Identify which cell holds the provided text, then report its (x, y) central coordinate. 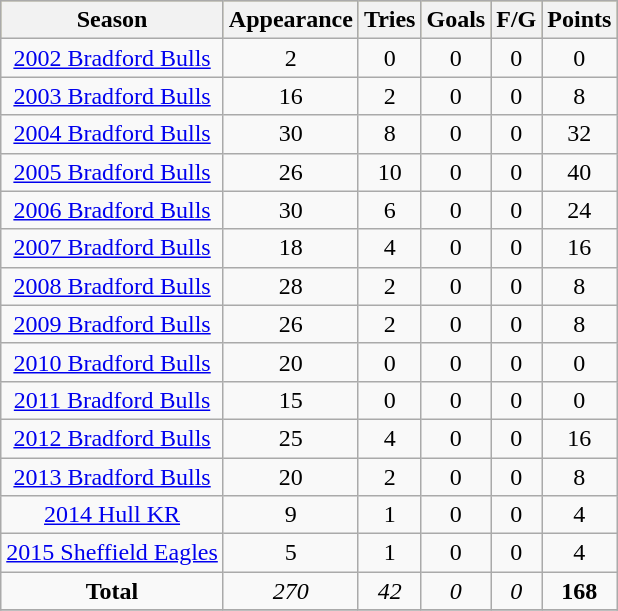
2006 Bradford Bulls (112, 210)
2007 Bradford Bulls (112, 248)
42 (390, 591)
2004 Bradford Bulls (112, 134)
2009 Bradford Bulls (112, 324)
2002 Bradford Bulls (112, 58)
6 (390, 210)
270 (290, 591)
18 (290, 248)
9 (290, 515)
Goals (456, 20)
2012 Bradford Bulls (112, 438)
Points (580, 20)
2013 Bradford Bulls (112, 477)
25 (290, 438)
2014 Hull KR (112, 515)
Tries (390, 20)
15 (290, 400)
168 (580, 591)
Appearance (290, 20)
Season (112, 20)
40 (580, 172)
24 (580, 210)
32 (580, 134)
2005 Bradford Bulls (112, 172)
2015 Sheffield Eagles (112, 553)
5 (290, 553)
10 (390, 172)
2003 Bradford Bulls (112, 96)
2010 Bradford Bulls (112, 362)
F/G (516, 20)
28 (290, 286)
2011 Bradford Bulls (112, 400)
2008 Bradford Bulls (112, 286)
Total (112, 591)
